Return [X, Y] of the center of cell containing provided text 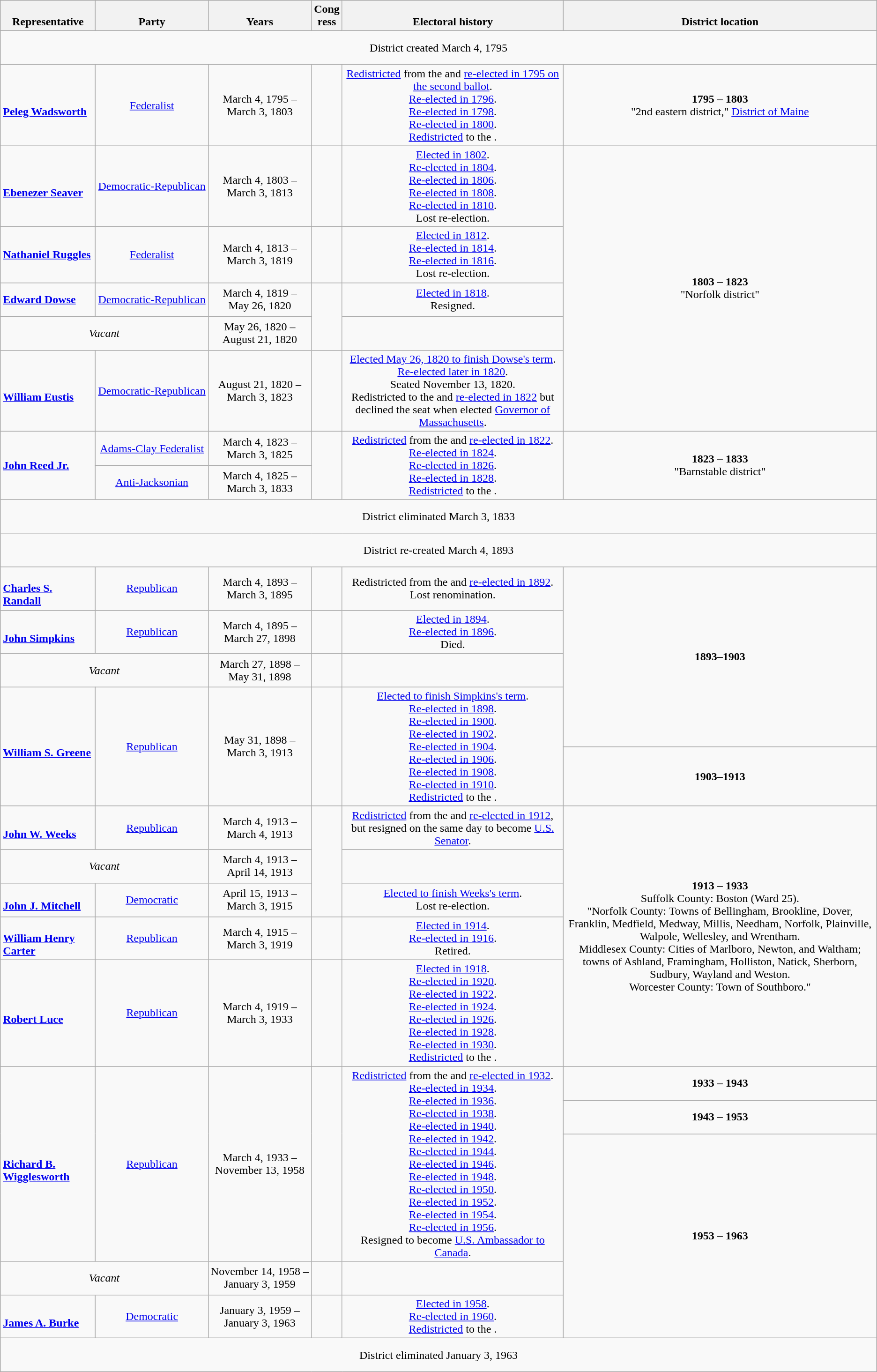
Adams-Clay Federalist [152, 448]
Redistricted from the and re-elected in 1822.Re-elected in 1824.Re-elected in 1826.Re-elected in 1828.Redistricted to the . [453, 465]
Robert Luce [48, 1013]
District location [720, 16]
Party [152, 16]
1823 – 1833"Barnstable district" [720, 465]
March 4, 1803 –March 3, 1813 [260, 186]
Elected in 1818.Resigned. [453, 299]
Representative [48, 16]
Peleg Wadsworth [48, 105]
1903–1913 [720, 776]
Edward Dowse [48, 299]
Electoral history [453, 16]
March 27, 1898 –May 31, 1898 [260, 670]
Richard B. Wigglesworth [48, 1164]
November 14, 1958 –January 3, 1959 [260, 1278]
March 4, 1913 –April 14, 1913 [260, 866]
John Reed Jr. [48, 465]
May 31, 1898 –March 3, 1913 [260, 746]
Years [260, 16]
Redistricted from the and re-elected in 1912, but resigned on the same day to become U.S. Senator. [453, 828]
March 4, 1919 –March 3, 1933 [260, 1013]
April 15, 1913 –March 3, 1915 [260, 900]
1933 – 1943 [720, 1083]
Redistricted from the and re-elected in 1795 on the second ballot.Re-elected in 1796.Re-elected in 1798.Re-elected in 1800.Redistricted to the . [453, 105]
Ebenezer Seaver [48, 186]
1795 – 1803"2nd eastern district," District of Maine [720, 105]
Nathaniel Ruggles [48, 255]
Charles S. Randall [48, 589]
District eliminated March 3, 1833 [438, 516]
March 4, 1893 –March 3, 1895 [260, 589]
May 26, 1820 –August 21, 1820 [260, 333]
1803 – 1823"Norfolk district" [720, 289]
James A. Burke [48, 1317]
Congress [327, 16]
March 4, 1825 –March 3, 1833 [260, 483]
District re-created March 4, 1893 [438, 550]
William Henry Carter [48, 938]
Elected to finish Weeks's term.Lost re-election. [453, 900]
Elected in 1958.Re-elected in 1960.Redistricted to the . [453, 1317]
Elected in 1812.Re-elected in 1814.Re-elected in 1816.Lost re-election. [453, 255]
Elected in 1894.Re-elected in 1896.Died. [453, 632]
March 4, 1823 –March 3, 1825 [260, 448]
March 4, 1819 –May 26, 1820 [260, 299]
District eliminated January 3, 1963 [438, 1355]
John Simpkins [48, 632]
John W. Weeks [48, 828]
Redistricted from the and re-elected in 1892.Lost renomination. [453, 589]
January 3, 1959 –January 3, 1963 [260, 1317]
March 4, 1933 –November 13, 1958 [260, 1164]
March 4, 1813 –March 3, 1819 [260, 255]
Anti-Jacksonian [152, 483]
Elected in 1914.Re-elected in 1916.Retired. [453, 938]
March 4, 1913 –March 4, 1913 [260, 828]
William S. Greene [48, 746]
March 4, 1795 –March 3, 1803 [260, 105]
Elected in 1802.Re-elected in 1804.Re-elected in 1806.Re-elected in 1808.Re-elected in 1810.Lost re-election. [453, 186]
District created March 4, 1795 [438, 48]
March 4, 1895 –March 27, 1898 [260, 632]
March 4, 1915 –March 3, 1919 [260, 938]
John J. Mitchell [48, 900]
August 21, 1820 –March 3, 1823 [260, 391]
1943 – 1953 [720, 1117]
1893–1903 [720, 657]
William Eustis [48, 391]
1953 – 1963 [720, 1236]
